Return [X, Y] of the center of cell containing provided text 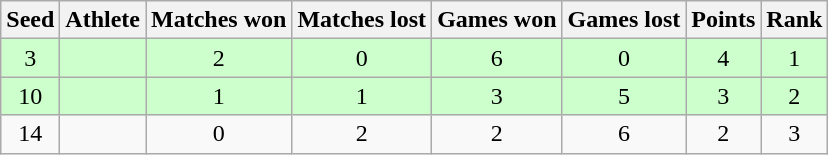
Athlete [103, 20]
Games won [497, 20]
14 [30, 134]
4 [724, 58]
Points [724, 20]
10 [30, 96]
Matches won [219, 20]
Rank [794, 20]
Games lost [624, 20]
Seed [30, 20]
Matches lost [362, 20]
5 [624, 96]
